Determine the (X, Y) coordinate at the center of the cell enclosing the given text.  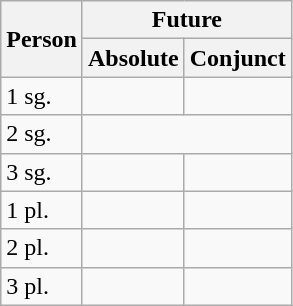
1 sg. (42, 96)
Future (186, 20)
3 pl. (42, 286)
Conjunct (238, 58)
2 pl. (42, 248)
Person (42, 39)
3 sg. (42, 172)
Absolute (133, 58)
1 pl. (42, 210)
2 sg. (42, 134)
